Determine the [X, Y] coordinate at the center of the cell enclosing the given text.  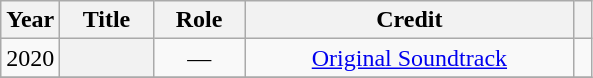
Title [106, 20]
Credit [410, 20]
Year [30, 20]
2020 [30, 58]
— [199, 58]
Role [199, 20]
Original Soundtrack [410, 58]
